Search for the cell housing the specified text and yield its (X, Y) center coordinate. 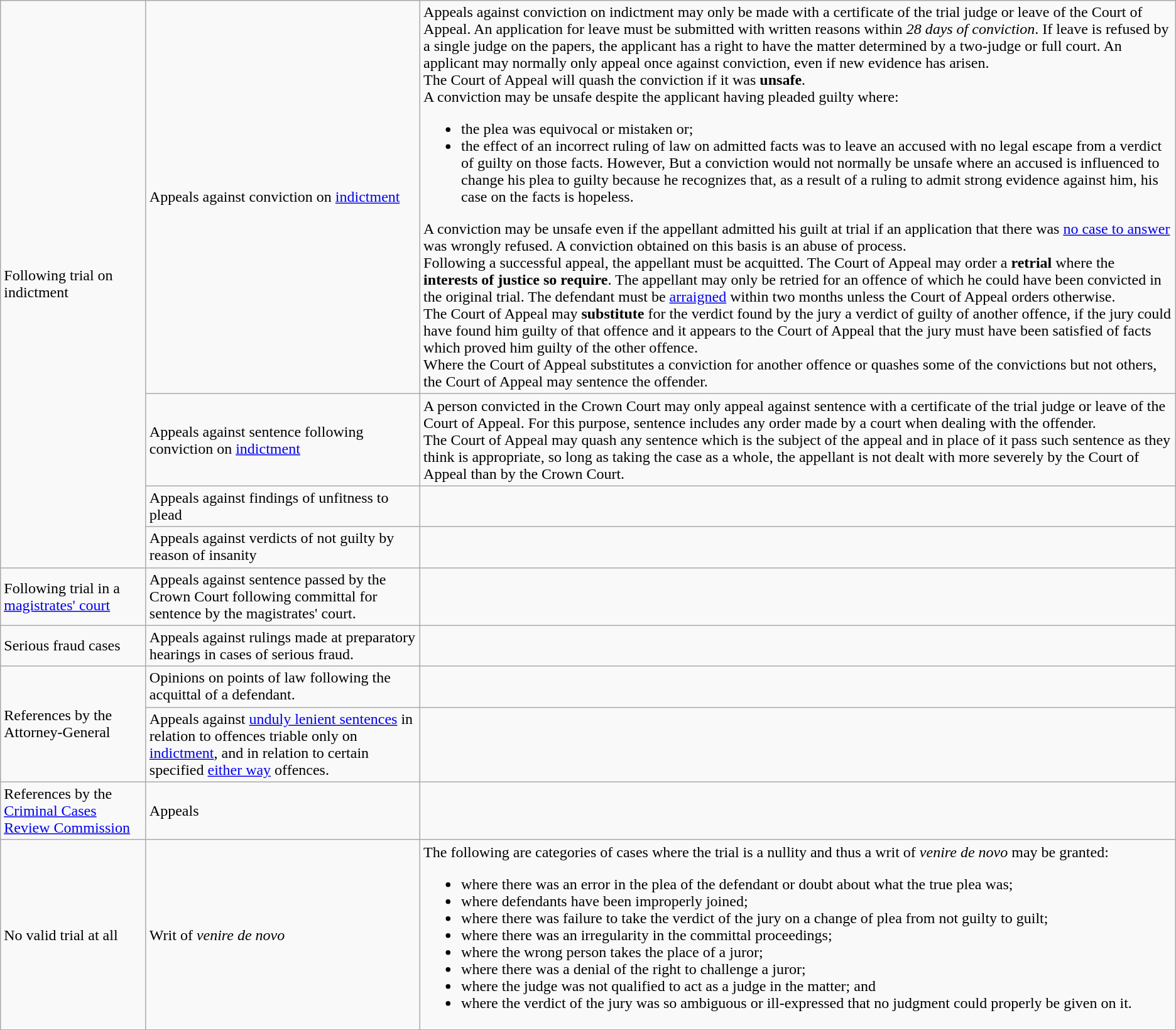
No valid trial at all (73, 934)
Appeals against sentence following conviction on indictment (283, 440)
Writ of venire de novo (283, 934)
Opinions on points of law following the acquittal of a defendant. (283, 686)
Appeals against conviction on indictment (283, 197)
Appeals (283, 811)
Appeals against sentence passed by the Crown Court following committal for sentence by the magistrates' court. (283, 596)
Appeals against verdicts of not guilty by reason of insanity (283, 547)
References by the Attorney-General (73, 724)
Serious fraud cases (73, 646)
Following trial in a magistrates' court (73, 596)
Appeals against findings of unfitness to plead (283, 507)
Following trial on indictment (73, 284)
References by the Criminal Cases Review Commission (73, 811)
Appeals against rulings made at preparatory hearings in cases of serious fraud. (283, 646)
